For the text-containing cell, return its midpoint in [x, y] coordinate format. 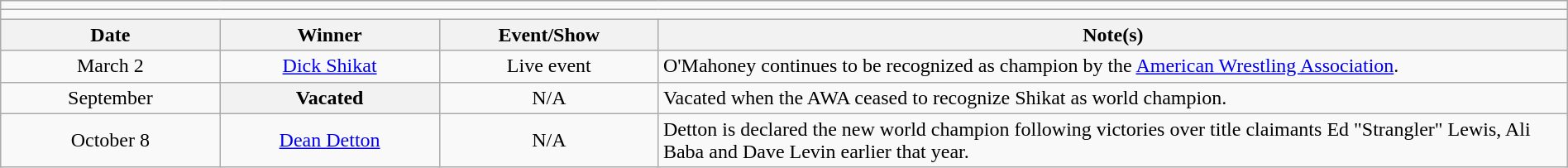
Dick Shikat [329, 66]
Date [111, 35]
Event/Show [549, 35]
Vacated [329, 98]
Detton is declared the new world champion following victories over title claimants Ed "Strangler" Lewis, Ali Baba and Dave Levin earlier that year. [1113, 141]
Live event [549, 66]
Vacated when the AWA ceased to recognize Shikat as world champion. [1113, 98]
O'Mahoney continues to be recognized as champion by the American Wrestling Association. [1113, 66]
Winner [329, 35]
Dean Detton [329, 141]
September [111, 98]
March 2 [111, 66]
October 8 [111, 141]
Note(s) [1113, 35]
